Search for the cell housing the specified text and yield its [x, y] center coordinate. 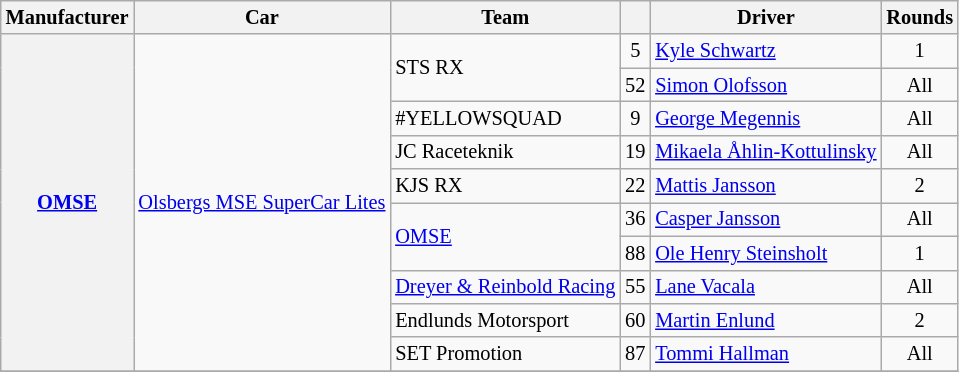
60 [635, 320]
JC Raceteknik [505, 152]
9 [635, 118]
SET Promotion [505, 354]
Driver [766, 17]
Olsbergs MSE SuperCar Lites [262, 202]
Martin Enlund [766, 320]
Dreyer & Reinbold Racing [505, 287]
Ole Henry Steinsholt [766, 253]
Mattis Jansson [766, 186]
Tommi Hallman [766, 354]
Kyle Schwartz [766, 51]
19 [635, 152]
George Megennis [766, 118]
52 [635, 85]
STS RX [505, 68]
Mikaela Åhlin-Kottulinsky [766, 152]
87 [635, 354]
36 [635, 219]
Simon Olofsson [766, 85]
5 [635, 51]
Lane Vacala [766, 287]
Manufacturer [68, 17]
#YELLOWSQUAD [505, 118]
Team [505, 17]
22 [635, 186]
88 [635, 253]
KJS RX [505, 186]
Casper Jansson [766, 219]
55 [635, 287]
Car [262, 17]
Endlunds Motorsport [505, 320]
Rounds [920, 17]
